Scan for the cell matching the given text and deliver its (x, y) coordinate at center. 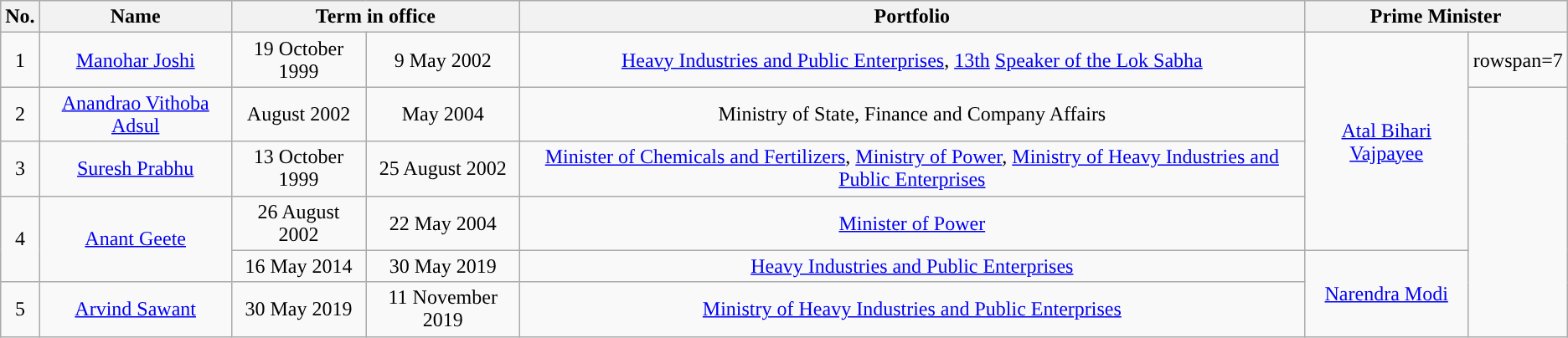
rowspan=7 (1518, 60)
16 May 2014 (298, 266)
5 (20, 310)
Minister of Chemicals and Fertilizers, Ministry of Power, Ministry of Heavy Industries and Public Enterprises (912, 169)
Term in office (375, 17)
Arvind Sawant (136, 310)
19 October 1999 (298, 60)
Manohar Joshi (136, 60)
Atal Bihari Vajpayee (1386, 141)
Ministry of State, Finance and Company Affairs (912, 114)
26 August 2002 (298, 223)
13 October 1999 (298, 169)
August 2002 (298, 114)
1 (20, 60)
3 (20, 169)
Prime Minister (1436, 17)
Heavy Industries and Public Enterprises, 13th Speaker of the Lok Sabha (912, 60)
Anant Geete (136, 239)
Heavy Industries and Public Enterprises (912, 266)
25 August 2002 (443, 169)
No. (20, 17)
Anandrao Vithoba Adsul (136, 114)
11 November 2019 (443, 310)
Minister of Power (912, 223)
Portfolio (912, 17)
2 (20, 114)
Name (136, 17)
Narendra Modi (1386, 293)
22 May 2004 (443, 223)
Suresh Prabhu (136, 169)
May 2004 (443, 114)
4 (20, 239)
9 May 2002 (443, 60)
Ministry of Heavy Industries and Public Enterprises (912, 310)
